Detect which cell encompasses the target text, then output its (x, y) center coordinate. 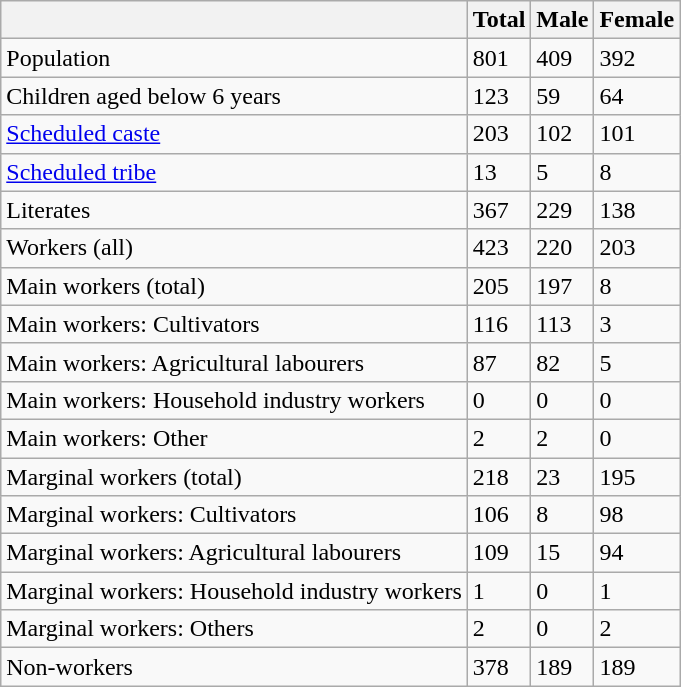
367 (499, 210)
Population (234, 58)
Total (499, 20)
423 (499, 248)
229 (562, 210)
Main workers: Household industry workers (234, 400)
64 (637, 96)
109 (499, 553)
123 (499, 96)
Marginal workers: Household industry workers (234, 591)
98 (637, 515)
23 (562, 477)
378 (499, 667)
Children aged below 6 years (234, 96)
Female (637, 20)
Scheduled caste (234, 134)
409 (562, 58)
Non-workers (234, 667)
82 (562, 362)
Main workers: Agricultural labourers (234, 362)
13 (499, 172)
94 (637, 553)
113 (562, 324)
Marginal workers: Others (234, 629)
15 (562, 553)
801 (499, 58)
116 (499, 324)
101 (637, 134)
59 (562, 96)
106 (499, 515)
218 (499, 477)
205 (499, 286)
138 (637, 210)
195 (637, 477)
Marginal workers: Cultivators (234, 515)
Workers (all) (234, 248)
197 (562, 286)
102 (562, 134)
87 (499, 362)
Marginal workers: Agricultural labourers (234, 553)
Main workers: Other (234, 438)
Scheduled tribe (234, 172)
Marginal workers (total) (234, 477)
Main workers: Cultivators (234, 324)
220 (562, 248)
Main workers (total) (234, 286)
Literates (234, 210)
392 (637, 58)
Male (562, 20)
3 (637, 324)
